From the cell containing the given text, extract its center point as [X, Y] coordinate. 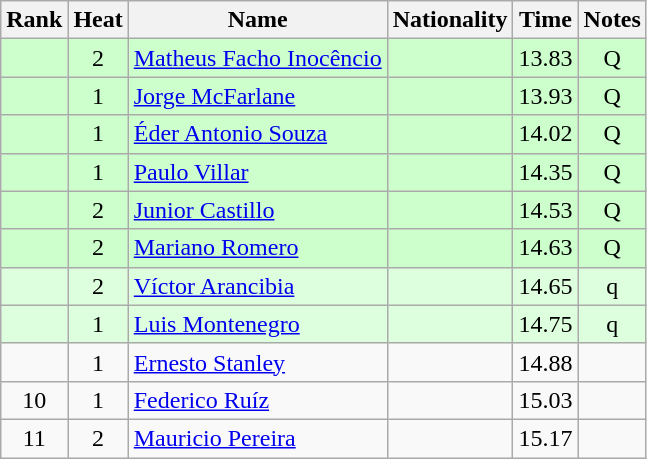
Junior Castillo [258, 210]
Éder Antonio Souza [258, 134]
15.17 [546, 438]
14.88 [546, 362]
14.65 [546, 286]
14.75 [546, 324]
Federico Ruíz [258, 400]
11 [34, 438]
Time [546, 20]
Rank [34, 20]
Mauricio Pereira [258, 438]
Paulo Villar [258, 172]
15.03 [546, 400]
Nationality [450, 20]
Matheus Facho Inocêncio [258, 58]
Ernesto Stanley [258, 362]
13.93 [546, 96]
Heat [98, 20]
14.53 [546, 210]
14.02 [546, 134]
14.35 [546, 172]
Name [258, 20]
14.63 [546, 248]
Mariano Romero [258, 248]
Luis Montenegro [258, 324]
Notes [612, 20]
10 [34, 400]
Víctor Arancibia [258, 286]
13.83 [546, 58]
Jorge McFarlane [258, 96]
